Provide the (x, y) coordinate of the cell's center where the given text is located.  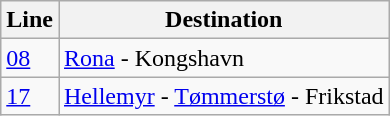
Rona - Kongshavn (224, 58)
Hellemyr - Tømmerstø - Frikstad (224, 96)
Line (30, 20)
17 (30, 96)
Destination (224, 20)
08 (30, 58)
